Output the (X, Y) coordinate of the center of the cell containing the given text.  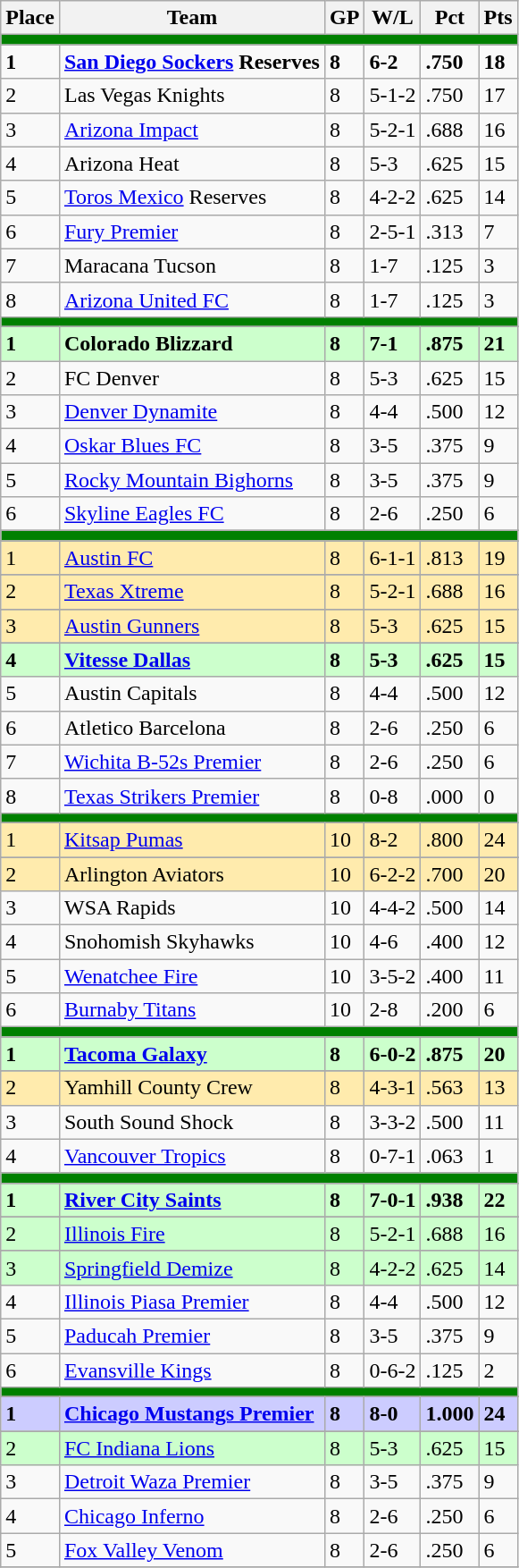
Vancouver Tropics (191, 1156)
0-7-1 (393, 1156)
Austin Capitals (191, 694)
2-8 (393, 1010)
Detroit Waza Premier (191, 1482)
3-3-2 (393, 1122)
6-1-1 (393, 558)
Arizona United FC (191, 299)
18 (498, 62)
Chicago Inferno (191, 1516)
Toros Mexico Reserves (191, 198)
Maracana Tucson (191, 266)
Denver Dynamite (191, 412)
4-4-2 (393, 908)
Texas Xtreme (191, 592)
.813 (450, 558)
Chicago Mustangs Premier (191, 1414)
0 (498, 796)
W/L (393, 18)
.200 (450, 1010)
7-0-1 (393, 1200)
Pct (450, 18)
.000 (450, 796)
4-6 (393, 942)
17 (498, 96)
0-8 (393, 796)
Austin FC (191, 558)
Paducah Premier (191, 1336)
Kitsap Pumas (191, 839)
2-5-1 (393, 232)
Arlington Aviators (191, 873)
Austin Gunners (191, 626)
8-0 (393, 1414)
Colorado Blizzard (191, 343)
5-1-2 (393, 96)
Fox Valley Venom (191, 1550)
6-2 (393, 62)
.700 (450, 873)
Skyline Eagles FC (191, 514)
South Sound Shock (191, 1122)
Atletico Barcelona (191, 728)
7-1 (393, 343)
8-2 (393, 839)
Vitesse Dallas (191, 660)
13 (498, 1088)
Texas Strikers Premier (191, 796)
Springfield Demize (191, 1268)
6-0-2 (393, 1054)
Wenatchee Fire (191, 976)
Oskar Blues FC (191, 446)
San Diego Sockers Reserves (191, 62)
Arizona Impact (191, 130)
Las Vegas Knights (191, 96)
Pts (498, 18)
Illinois Piasa Premier (191, 1302)
Fury Premier (191, 232)
Rocky Mountain Bighorns (191, 480)
0-6-2 (393, 1370)
1.000 (450, 1414)
.800 (450, 839)
.313 (450, 232)
Team (191, 18)
Arizona Heat (191, 164)
21 (498, 343)
Evansville Kings (191, 1370)
GP (344, 18)
19 (498, 558)
Yamhill County Crew (191, 1088)
.938 (450, 1200)
6-2-2 (393, 873)
FC Denver (191, 378)
River City Saints (191, 1200)
Wichita B-52s Premier (191, 762)
.063 (450, 1156)
4-3-1 (393, 1088)
.563 (450, 1088)
FC Indiana Lions (191, 1448)
Tacoma Galaxy (191, 1054)
Burnaby Titans (191, 1010)
WSA Rapids (191, 908)
22 (498, 1200)
Place (30, 18)
Illinois Fire (191, 1234)
Snohomish Skyhawks (191, 942)
3-5-2 (393, 976)
